Return the (X, Y) coordinate for the center point of the cell that contains the specified text.  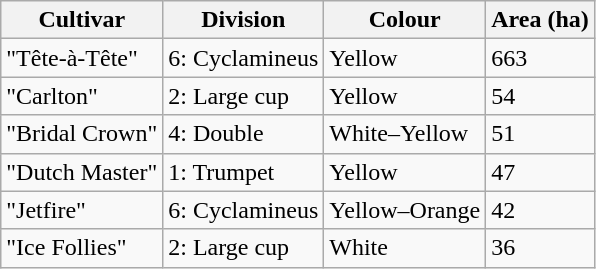
Cultivar (82, 20)
White–Yellow (405, 134)
Area (ha) (540, 20)
Yellow–Orange (405, 210)
51 (540, 134)
4: Double (244, 134)
47 (540, 172)
White (405, 248)
"Tête-à-Tête" (82, 58)
42 (540, 210)
"Ice Follies" (82, 248)
Division (244, 20)
663 (540, 58)
"Jetfire" (82, 210)
Colour (405, 20)
"Bridal Crown" (82, 134)
36 (540, 248)
"Dutch Master" (82, 172)
"Carlton" (82, 96)
54 (540, 96)
1: Trumpet (244, 172)
